Provide the [x, y] coordinate of the cell's center where the given text is located.  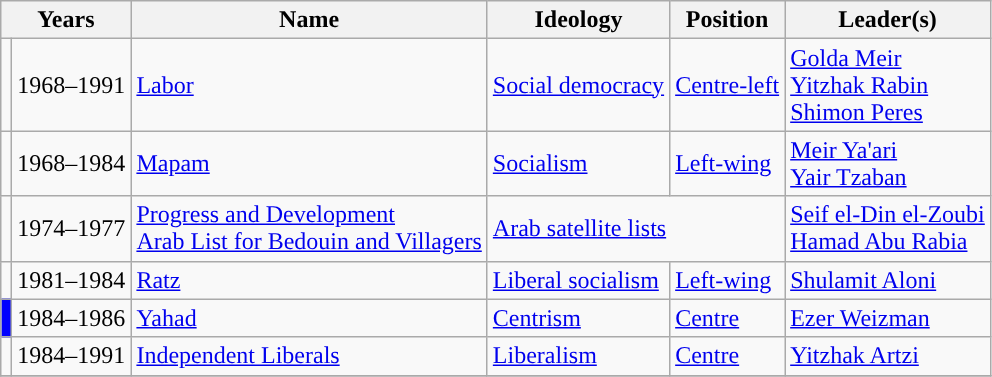
1968–1984 [72, 164]
Ezer Weizman [888, 318]
Seif el-Din el-ZoubiHamad Abu Rabia [888, 228]
Shulamit Aloni [888, 280]
Progress and DevelopmentArab List for Bedouin and Villagers [309, 228]
Social democracy [578, 85]
1984–1991 [72, 356]
Ideology [578, 20]
1974–1977 [72, 228]
Arab satellite lists [636, 228]
Years [66, 20]
Centrism [578, 318]
1981–1984 [72, 280]
Centre-left [728, 85]
Position [728, 20]
Ratz [309, 280]
Golda MeirYitzhak RabinShimon Peres [888, 85]
Meir Ya'ariYair Tzaban [888, 164]
Mapam [309, 164]
Liberalism [578, 356]
Leader(s) [888, 20]
Name [309, 20]
Liberal socialism [578, 280]
Yitzhak Artzi [888, 356]
Yahad [309, 318]
Independent Liberals [309, 356]
1968–1991 [72, 85]
Socialism [578, 164]
Labor [309, 85]
1984–1986 [72, 318]
